Scan for the cell matching the given text and deliver its (X, Y) coordinate at center. 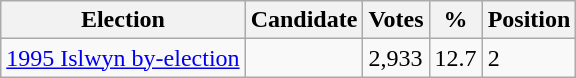
2,933 (396, 58)
Election (123, 20)
Votes (396, 20)
Candidate (304, 20)
1995 Islwyn by-election (123, 58)
12.7 (456, 58)
Position (529, 20)
2 (529, 58)
% (456, 20)
